For the text-containing cell, return its midpoint in (x, y) coordinate format. 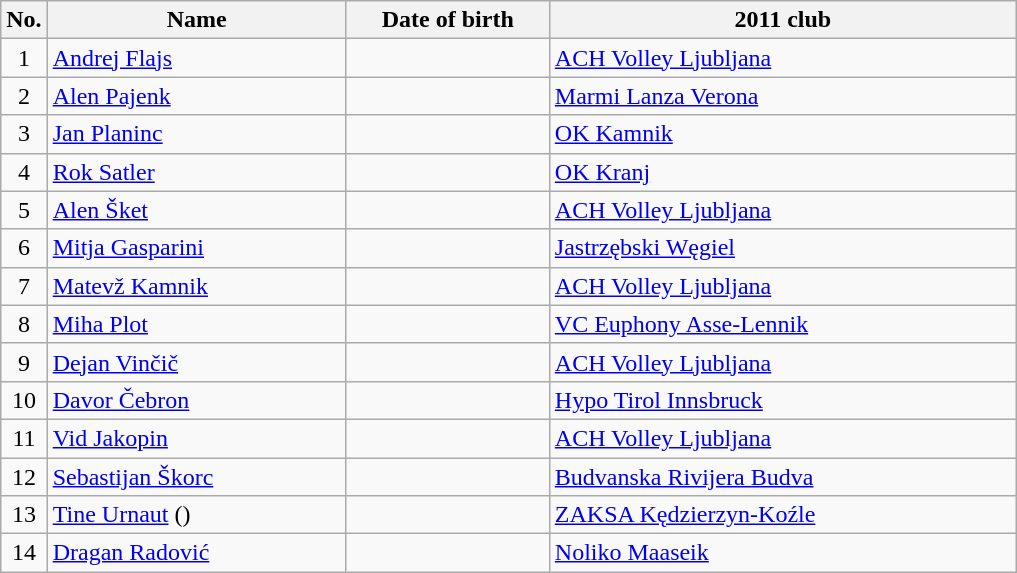
12 (24, 477)
13 (24, 515)
Miha Plot (196, 324)
Noliko Maaseik (782, 553)
Jan Planinc (196, 134)
6 (24, 248)
Alen Šket (196, 210)
2011 club (782, 20)
No. (24, 20)
Sebastijan Škorc (196, 477)
10 (24, 400)
Dragan Radović (196, 553)
Hypo Tirol Innsbruck (782, 400)
5 (24, 210)
Name (196, 20)
Marmi Lanza Verona (782, 96)
Matevž Kamnik (196, 286)
7 (24, 286)
OK Kamnik (782, 134)
ZAKSA Kędzierzyn-Koźle (782, 515)
8 (24, 324)
11 (24, 438)
14 (24, 553)
Alen Pajenk (196, 96)
Mitja Gasparini (196, 248)
Budvanska Rivijera Budva (782, 477)
Andrej Flajs (196, 58)
9 (24, 362)
Date of birth (448, 20)
Rok Satler (196, 172)
2 (24, 96)
VC Euphony Asse-Lennik (782, 324)
3 (24, 134)
Vid Jakopin (196, 438)
Davor Čebron (196, 400)
Jastrzębski Węgiel (782, 248)
Dejan Vinčič (196, 362)
4 (24, 172)
Tine Urnaut () (196, 515)
1 (24, 58)
OK Kranj (782, 172)
